Return the [x, y] coordinate for the center point of the cell that contains the specified text.  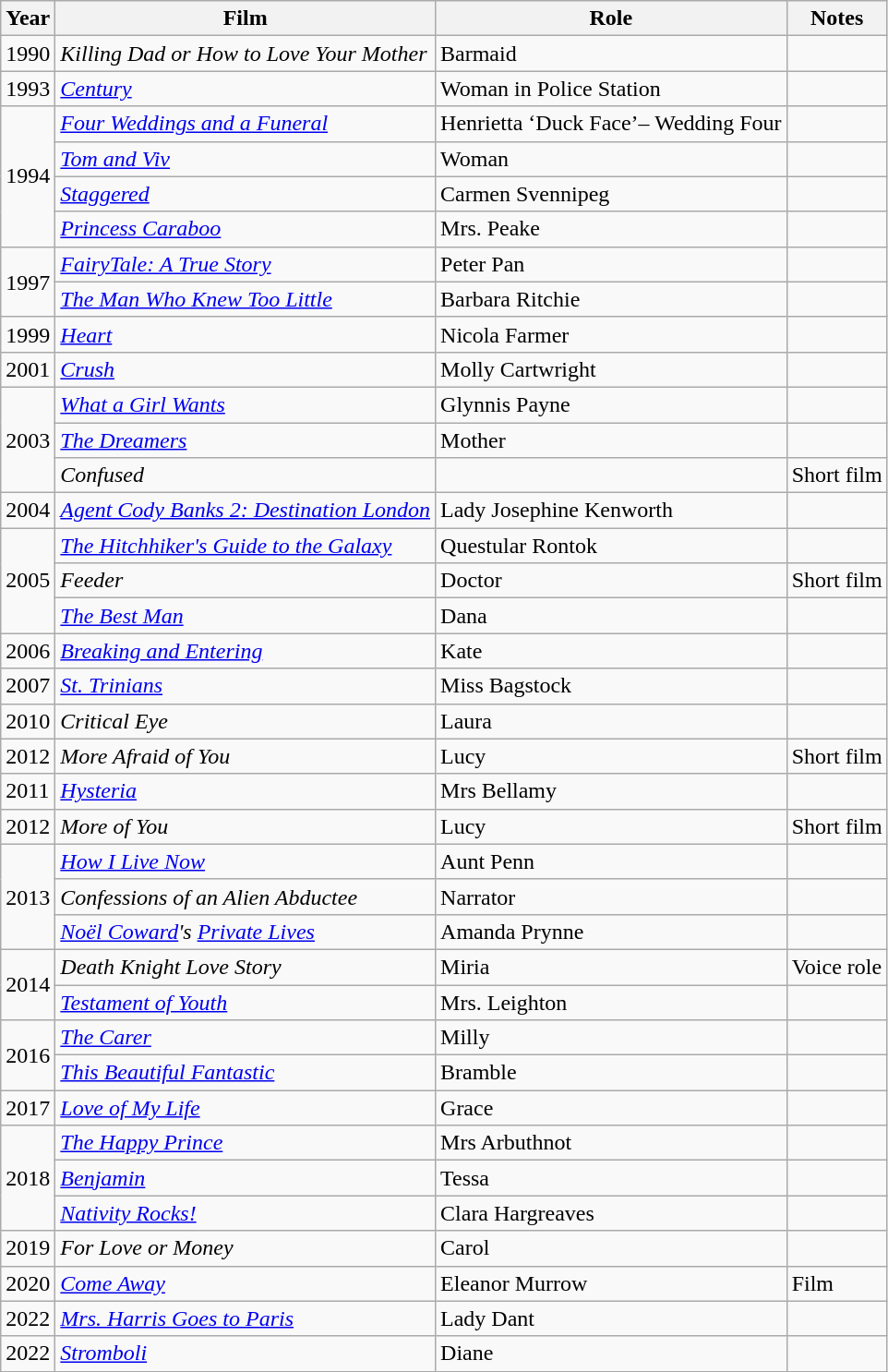
Barbara Ritchie [611, 299]
Tessa [611, 1178]
1994 [28, 176]
1999 [28, 334]
2019 [28, 1248]
Milly [611, 1038]
2004 [28, 511]
Peter Pan [611, 264]
Year [28, 18]
Tom and Viv [246, 159]
More Afraid of You [246, 756]
Come Away [246, 1283]
Four Weddings and a Funeral [246, 124]
Princess Caraboo [246, 229]
Barmaid [611, 54]
Century [246, 89]
Death Knight Love Story [246, 967]
Kate [611, 651]
Role [611, 18]
Confessions of an Alien Abductee [246, 897]
Doctor [611, 581]
Heart [246, 334]
Carmen Svennipeg [611, 194]
Bramble [611, 1073]
Mrs Bellamy [611, 791]
Grace [611, 1108]
Miss Bagstock [611, 686]
Breaking and Entering [246, 651]
Laura [611, 721]
2001 [28, 369]
Nicola Farmer [611, 334]
Questular Rontok [611, 546]
Narrator [611, 897]
2005 [28, 581]
Critical Eye [246, 721]
2014 [28, 984]
Miria [611, 967]
2010 [28, 721]
For Love or Money [246, 1248]
Mrs. Harris Goes to Paris [246, 1318]
St. Trinians [246, 686]
Glynnis Payne [611, 404]
Molly Cartwright [611, 369]
2013 [28, 897]
2020 [28, 1283]
2018 [28, 1178]
1993 [28, 89]
Mrs. Leighton [611, 1002]
Aunt Penn [611, 861]
Benjamin [246, 1178]
2003 [28, 439]
Lady Dant [611, 1318]
Testament of Youth [246, 1002]
Dana [611, 616]
The Man Who Knew Too Little [246, 299]
Hysteria [246, 791]
Noël Coward's Private Lives [246, 932]
Agent Cody Banks 2: Destination London [246, 511]
The Happy Prince [246, 1143]
FairyTale: A True Story [246, 264]
Mrs Arbuthnot [611, 1143]
Lady Josephine Kenworth [611, 511]
Diane [611, 1354]
2016 [28, 1055]
Mrs. Peake [611, 229]
What a Girl Wants [246, 404]
How I Live Now [246, 861]
Amanda Prynne [611, 932]
Carol [611, 1248]
Staggered [246, 194]
Crush [246, 369]
Henrietta ‘Duck Face’– Wedding Four [611, 124]
Killing Dad or How to Love Your Mother [246, 54]
1997 [28, 282]
1990 [28, 54]
2017 [28, 1108]
Woman [611, 159]
Feeder [246, 581]
2011 [28, 791]
Woman in Police Station [611, 89]
The Carer [246, 1038]
Stromboli [246, 1354]
Notes [836, 18]
Nativity Rocks! [246, 1213]
More of You [246, 826]
Eleanor Murrow [611, 1283]
Voice role [836, 967]
Love of My Life [246, 1108]
2007 [28, 686]
Confused [246, 475]
The Dreamers [246, 440]
Clara Hargreaves [611, 1213]
This Beautiful Fantastic [246, 1073]
2006 [28, 651]
The Hitchhiker's Guide to the Galaxy [246, 546]
Mother [611, 440]
The Best Man [246, 616]
